Return [x, y] of the center of cell containing provided text 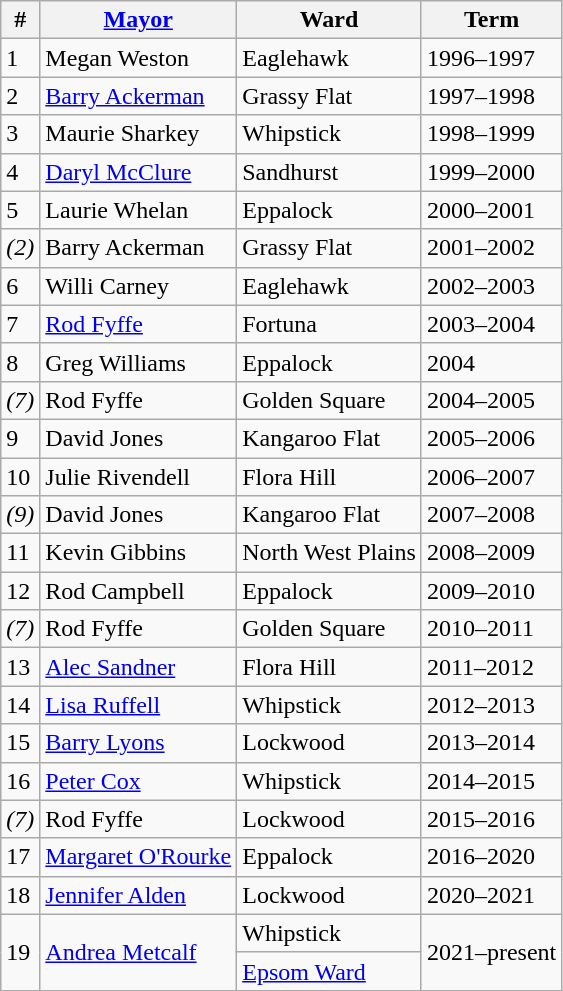
9 [20, 438]
2000–2001 [491, 210]
2011–2012 [491, 667]
Andrea Metcalf [138, 952]
5 [20, 210]
2006–2007 [491, 477]
# [20, 20]
14 [20, 705]
4 [20, 172]
11 [20, 553]
13 [20, 667]
Julie Rivendell [138, 477]
2012–2013 [491, 705]
2015–2016 [491, 819]
Jennifer Alden [138, 895]
Laurie Whelan [138, 210]
Peter Cox [138, 781]
Sandhurst [330, 172]
6 [20, 286]
Megan Weston [138, 58]
7 [20, 324]
Fortuna [330, 324]
2001–2002 [491, 248]
(2) [20, 248]
1996–1997 [491, 58]
17 [20, 857]
1997–1998 [491, 96]
2013–2014 [491, 743]
1998–1999 [491, 134]
Epsom Ward [330, 971]
12 [20, 591]
Lisa Ruffell [138, 705]
Greg Williams [138, 362]
(9) [20, 515]
2016–2020 [491, 857]
Term [491, 20]
2020–2021 [491, 895]
1 [20, 58]
1999–2000 [491, 172]
19 [20, 952]
Ward [330, 20]
North West Plains [330, 553]
2010–2011 [491, 629]
Willi Carney [138, 286]
Alec Sandner [138, 667]
2008–2009 [491, 553]
Mayor [138, 20]
18 [20, 895]
16 [20, 781]
15 [20, 743]
2009–2010 [491, 591]
2 [20, 96]
2014–2015 [491, 781]
Kevin Gibbins [138, 553]
10 [20, 477]
Maurie Sharkey [138, 134]
Rod Campbell [138, 591]
2004 [491, 362]
2007–2008 [491, 515]
Daryl McClure [138, 172]
2005–2006 [491, 438]
3 [20, 134]
8 [20, 362]
2002–2003 [491, 286]
Margaret O'Rourke [138, 857]
2021–present [491, 952]
2003–2004 [491, 324]
Barry Lyons [138, 743]
2004–2005 [491, 400]
